Search for the cell housing the specified text and yield its (x, y) center coordinate. 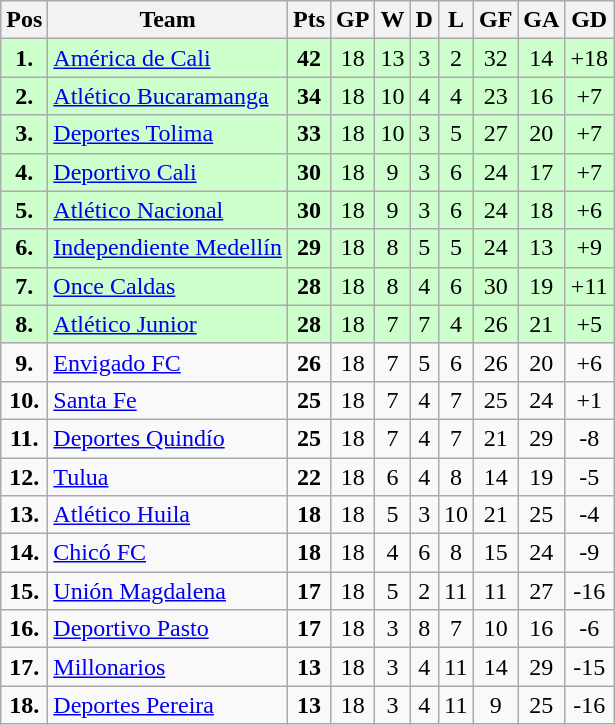
Chicó FC (168, 553)
Pts (308, 20)
18. (24, 705)
8. (24, 324)
GP (353, 20)
4. (24, 172)
+18 (590, 58)
2. (24, 96)
+5 (590, 324)
16. (24, 629)
3. (24, 134)
13. (24, 515)
17. (24, 667)
Team (168, 20)
L (456, 20)
GF (495, 20)
Deportivo Cali (168, 172)
GD (590, 20)
Atlético Huila (168, 515)
-4 (590, 515)
Once Caldas (168, 286)
10. (24, 400)
-8 (590, 438)
34 (308, 96)
América de Cali (168, 58)
7. (24, 286)
33 (308, 134)
22 (308, 477)
9. (24, 362)
Deportes Pereira (168, 705)
12. (24, 477)
-6 (590, 629)
Deportes Tolima (168, 134)
-5 (590, 477)
Deportivo Pasto (168, 629)
+9 (590, 248)
1. (24, 58)
Independiente Medellín (168, 248)
23 (495, 96)
6. (24, 248)
Atlético Bucaramanga (168, 96)
42 (308, 58)
Envigado FC (168, 362)
5. (24, 210)
15. (24, 591)
14. (24, 553)
Pos (24, 20)
Atlético Nacional (168, 210)
11. (24, 438)
Atlético Junior (168, 324)
-9 (590, 553)
Tulua (168, 477)
GA (542, 20)
D (424, 20)
+1 (590, 400)
Millonarios (168, 667)
32 (495, 58)
Deportes Quindío (168, 438)
15 (495, 553)
W (392, 20)
Santa Fe (168, 400)
-15 (590, 667)
+11 (590, 286)
Unión Magdalena (168, 591)
